Pinpoint the cell where the given text exists, returning its [X, Y] midpoint coordinate. 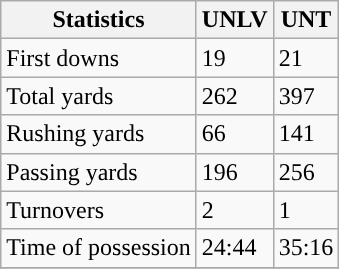
1 [306, 210]
Turnovers [99, 210]
Statistics [99, 20]
UNLV [234, 20]
21 [306, 58]
Passing yards [99, 172]
196 [234, 172]
262 [234, 96]
24:44 [234, 248]
2 [234, 210]
256 [306, 172]
Rushing yards [99, 134]
Time of possession [99, 248]
397 [306, 96]
19 [234, 58]
35:16 [306, 248]
66 [234, 134]
UNT [306, 20]
Total yards [99, 96]
First downs [99, 58]
141 [306, 134]
